Detect which cell encompasses the target text, then output its [X, Y] center coordinate. 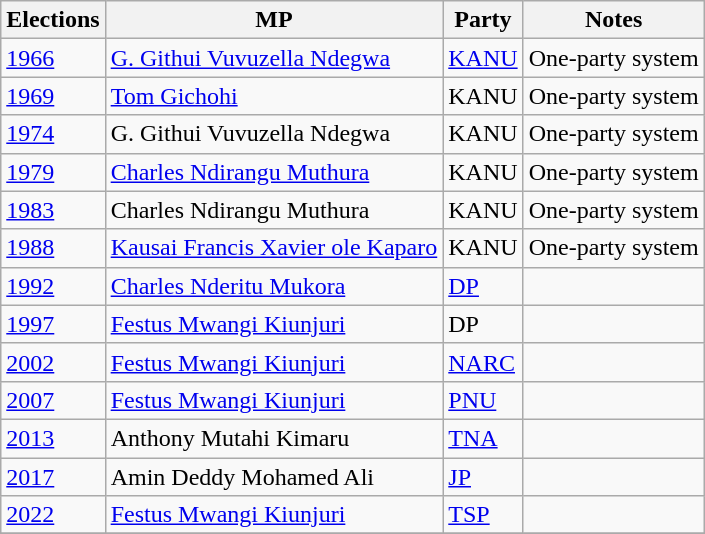
MP [274, 20]
2007 [53, 400]
2013 [53, 438]
1966 [53, 58]
Charles Nderitu Mukora [274, 286]
PNU [483, 400]
Amin Deddy Mohamed Ali [274, 477]
1997 [53, 324]
NARC [483, 362]
Party [483, 20]
1974 [53, 134]
TNA [483, 438]
1983 [53, 210]
JP [483, 477]
2017 [53, 477]
2022 [53, 515]
Kausai Francis Xavier ole Kaparo [274, 248]
2002 [53, 362]
Anthony Mutahi Kimaru [274, 438]
Elections [53, 20]
TSP [483, 515]
1992 [53, 286]
1988 [53, 248]
Tom Gichohi [274, 96]
Notes [614, 20]
1979 [53, 172]
1969 [53, 96]
